Find where the given text appears and provide that cell's center as [x, y] coordinate. 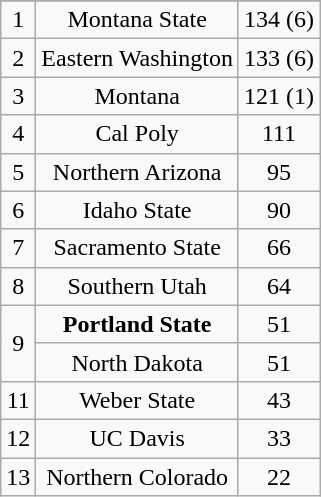
121 (1) [278, 96]
9 [18, 343]
64 [278, 286]
12 [18, 438]
6 [18, 210]
Portland State [138, 324]
Montana [138, 96]
North Dakota [138, 362]
Cal Poly [138, 134]
7 [18, 248]
UC Davis [138, 438]
5 [18, 172]
33 [278, 438]
11 [18, 400]
Eastern Washington [138, 58]
8 [18, 286]
90 [278, 210]
Montana State [138, 20]
1 [18, 20]
2 [18, 58]
43 [278, 400]
4 [18, 134]
111 [278, 134]
Sacramento State [138, 248]
Idaho State [138, 210]
66 [278, 248]
22 [278, 477]
3 [18, 96]
Weber State [138, 400]
134 (6) [278, 20]
95 [278, 172]
Northern Colorado [138, 477]
Southern Utah [138, 286]
133 (6) [278, 58]
Northern Arizona [138, 172]
13 [18, 477]
